From the cell containing the given text, extract its center point as (X, Y) coordinate. 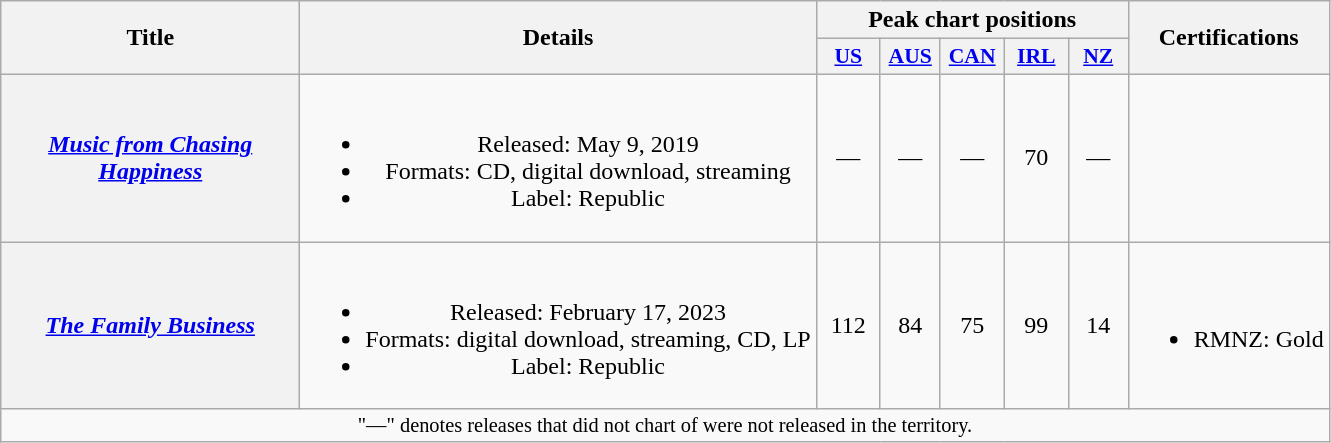
99 (1036, 326)
AUS (910, 57)
CAN (972, 57)
US (848, 57)
Peak chart positions (972, 20)
14 (1098, 326)
84 (910, 326)
112 (848, 326)
Title (150, 38)
The Family Business (150, 326)
Details (558, 38)
NZ (1098, 57)
75 (972, 326)
70 (1036, 158)
RMNZ: Gold (1228, 326)
Released: May 9, 2019Formats: CD, digital download, streamingLabel: Republic (558, 158)
Certifications (1228, 38)
"—" denotes releases that did not chart of were not released in the territory. (665, 426)
IRL (1036, 57)
Released: February 17, 2023Formats: digital download, streaming, CD, LPLabel: Republic (558, 326)
Music from Chasing Happiness (150, 158)
